Locate the cell with the specified text and output its (X, Y) center coordinate. 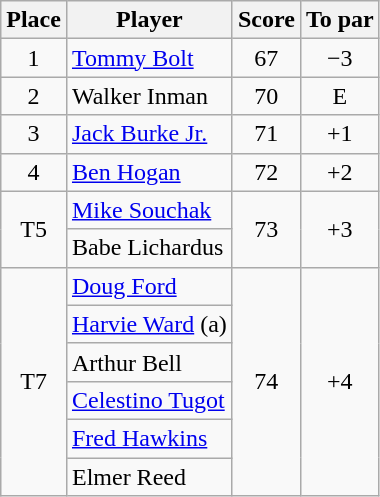
Mike Souchak (149, 210)
3 (34, 134)
73 (266, 229)
+3 (340, 229)
72 (266, 172)
Jack Burke Jr. (149, 134)
Fred Hawkins (149, 438)
T5 (34, 229)
Harvie Ward (a) (149, 324)
70 (266, 96)
Walker Inman (149, 96)
Place (34, 20)
Arthur Bell (149, 362)
−3 (340, 58)
4 (34, 172)
Score (266, 20)
1 (34, 58)
Celestino Tugot (149, 400)
Elmer Reed (149, 477)
E (340, 96)
74 (266, 381)
Doug Ford (149, 286)
Babe Lichardus (149, 248)
T7 (34, 381)
67 (266, 58)
Ben Hogan (149, 172)
71 (266, 134)
+1 (340, 134)
2 (34, 96)
To par (340, 20)
Player (149, 20)
Tommy Bolt (149, 58)
+4 (340, 381)
+2 (340, 172)
